Pinpoint the cell where the given text exists, returning its [X, Y] midpoint coordinate. 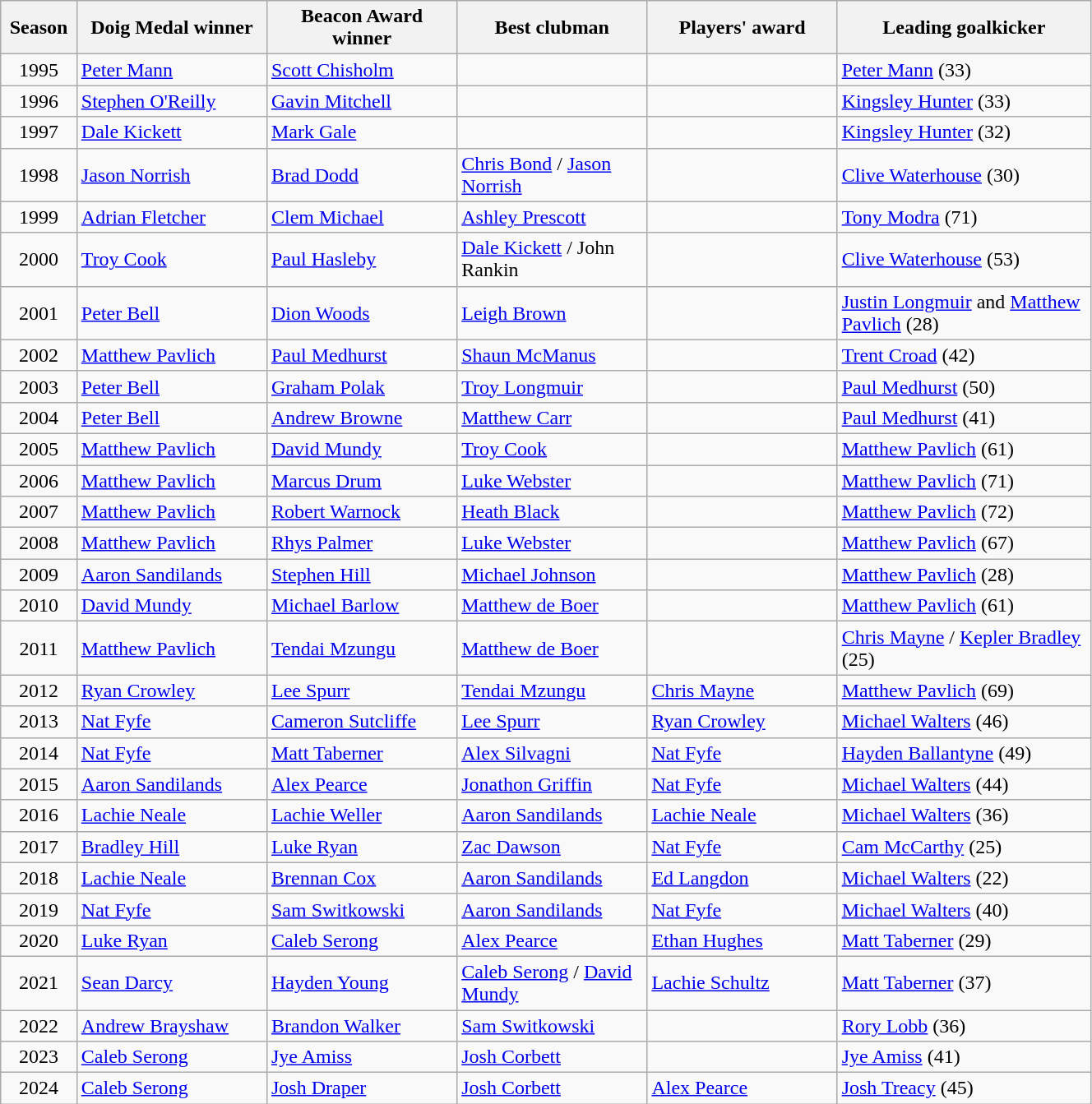
Gavin Mitchell [362, 101]
Clive Waterhouse (30) [964, 174]
Lachie Weller [362, 815]
Michael Walters (46) [964, 722]
Graham Polak [362, 386]
Leigh Brown [553, 312]
Zac Dawson [553, 847]
Brad Dodd [362, 174]
Jye Amiss (41) [964, 1057]
Clive Waterhouse (53) [964, 260]
Josh Treacy (45) [964, 1088]
Stephen O'Reilly [171, 101]
2003 [39, 386]
2015 [39, 784]
2014 [39, 753]
Trent Croad (42) [964, 355]
Heath Black [553, 512]
2000 [39, 260]
Rory Lobb (36) [964, 1025]
Bradley Hill [171, 847]
Paul Hasleby [362, 260]
2020 [39, 940]
Best clubman [553, 28]
Rhys Palmer [362, 543]
2011 [39, 648]
Ed Langdon [742, 878]
Robert Warnock [362, 512]
2009 [39, 575]
Matthew Pavlich (67) [964, 543]
2023 [39, 1057]
Andrew Brayshaw [171, 1025]
Matthew Pavlich (71) [964, 481]
Michael Walters (40) [964, 909]
Sean Darcy [171, 983]
1997 [39, 132]
Stephen Hill [362, 575]
Matthew Pavlich (72) [964, 512]
2016 [39, 815]
Chris Mayne / Kepler Bradley (25) [964, 648]
Dion Woods [362, 312]
1998 [39, 174]
Josh Draper [362, 1088]
Lachie Schultz [742, 983]
2005 [39, 449]
1996 [39, 101]
Kingsley Hunter (33) [964, 101]
Matt Taberner (37) [964, 983]
Cam McCarthy (25) [964, 847]
Clem Michael [362, 217]
Hayden Young [362, 983]
Justin Longmuir and Matthew Pavlich (28) [964, 312]
2022 [39, 1025]
2004 [39, 418]
Chris Mayne [742, 691]
Adrian Fletcher [171, 217]
Matthew Pavlich (69) [964, 691]
2024 [39, 1088]
2007 [39, 512]
2021 [39, 983]
1995 [39, 70]
Kingsley Hunter (32) [964, 132]
Paul Medhurst [362, 355]
Hayden Ballantyne (49) [964, 753]
Cameron Sutcliffe [362, 722]
Michael Barlow [362, 606]
Brennan Cox [362, 878]
Beacon Award winner [362, 28]
Matthew Carr [553, 418]
2008 [39, 543]
Brandon Walker [362, 1025]
Dale Kickett / John Rankin [553, 260]
1999 [39, 217]
Doig Medal winner [171, 28]
Michael Johnson [553, 575]
Peter Mann [171, 70]
Leading goalkicker [964, 28]
2013 [39, 722]
2018 [39, 878]
2019 [39, 909]
2002 [39, 355]
Michael Walters (22) [964, 878]
Ethan Hughes [742, 940]
Season [39, 28]
Matthew Pavlich (28) [964, 575]
Marcus Drum [362, 481]
Michael Walters (44) [964, 784]
Shaun McManus [553, 355]
Troy Longmuir [553, 386]
Jonathon Griffin [553, 784]
Tony Modra (71) [964, 217]
Caleb Serong / David Mundy [553, 983]
Paul Medhurst (41) [964, 418]
Paul Medhurst (50) [964, 386]
Ashley Prescott [553, 217]
Players' award [742, 28]
Dale Kickett [171, 132]
2006 [39, 481]
Matt Taberner [362, 753]
2017 [39, 847]
Michael Walters (36) [964, 815]
Peter Mann (33) [964, 70]
Mark Gale [362, 132]
2012 [39, 691]
Matt Taberner (29) [964, 940]
Alex Silvagni [553, 753]
Jason Norrish [171, 174]
Jye Amiss [362, 1057]
2001 [39, 312]
Andrew Browne [362, 418]
Chris Bond / Jason Norrish [553, 174]
2010 [39, 606]
Scott Chisholm [362, 70]
